Capture the cell that displays the provided text and extract its [X, Y] central coordinate. 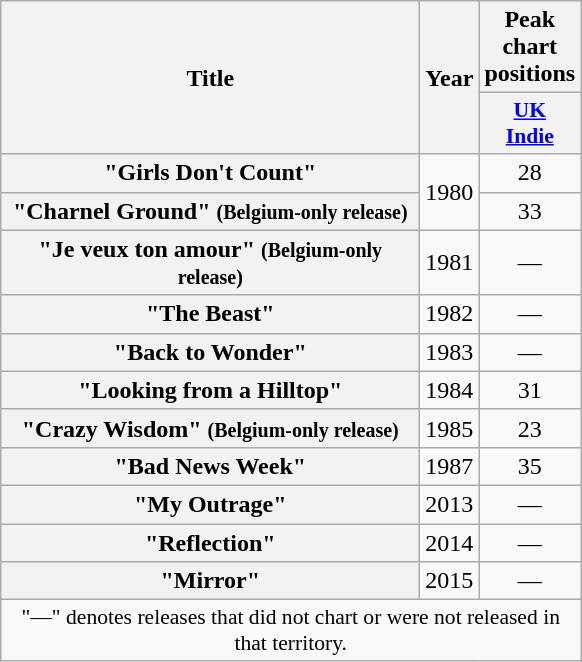
"—" denotes releases that did not chart or were not released in that territory. [291, 630]
"Bad News Week" [210, 466]
33 [530, 211]
"Reflection" [210, 543]
1987 [450, 466]
35 [530, 466]
"Mirror" [210, 581]
1984 [450, 390]
"Crazy Wisdom" (Belgium-only release) [210, 428]
1981 [450, 262]
1982 [450, 314]
"Looking from a Hilltop" [210, 390]
31 [530, 390]
UKIndie [530, 124]
"My Outrage" [210, 504]
"The Beast" [210, 314]
1980 [450, 192]
1983 [450, 352]
"Girls Don't Count" [210, 173]
"Charnel Ground" (Belgium-only release) [210, 211]
Peak chart positions [530, 47]
2014 [450, 543]
2015 [450, 581]
2013 [450, 504]
1985 [450, 428]
"Back to Wonder" [210, 352]
Title [210, 78]
"Je veux ton amour" (Belgium-only release) [210, 262]
Year [450, 78]
28 [530, 173]
23 [530, 428]
